Determine the (X, Y) coordinate at the center of the cell enclosing the given text.  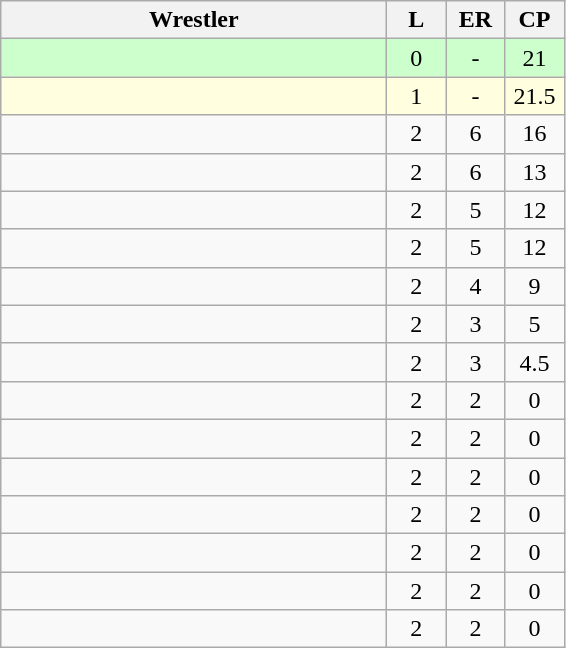
ER (476, 20)
4.5 (534, 362)
21.5 (534, 96)
L (416, 20)
Wrestler (194, 20)
9 (534, 286)
13 (534, 172)
16 (534, 134)
21 (534, 58)
4 (476, 286)
CP (534, 20)
1 (416, 96)
